Locate the cell with the specified text and output its [x, y] center coordinate. 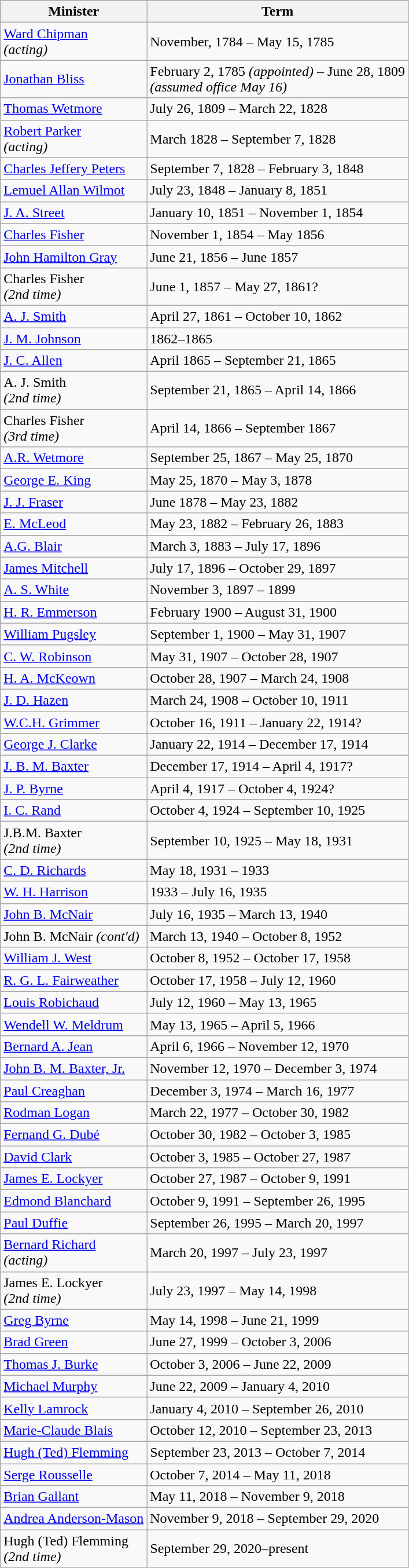
Bernard Richard (acting) [74, 1253]
April 14, 1866 – September 1867 [278, 428]
Louis Robichaud [74, 1002]
J.B.M. Baxter (2nd time) [74, 841]
May 31, 1907 – October 28, 1907 [278, 656]
J. B. M. Baxter [74, 767]
April 1865 – September 21, 1865 [278, 361]
George E. King [74, 480]
January 4, 2010 – September 26, 2010 [278, 1408]
J. M. Johnson [74, 339]
Serge Rousselle [74, 1475]
November 3, 1897 – 1899 [278, 590]
Ward Chipman (acting) [74, 42]
David Clark [74, 1157]
July 16, 1935 – March 13, 1940 [278, 914]
June 1, 1857 – May 27, 1861? [278, 286]
Kelly Lamrock [74, 1408]
October 8, 1952 – October 17, 1958 [278, 958]
March 3, 1883 – July 17, 1896 [278, 546]
Wendell W. Meldrum [74, 1024]
Charles Fisher [74, 235]
March 1828 – September 7, 1828 [278, 139]
May 23, 1882 – February 26, 1883 [278, 524]
May 25, 1870 – May 3, 1878 [278, 480]
I. C. Rand [74, 811]
J. A. Street [74, 213]
February 2, 1785 (appointed) – June 28, 1809(assumed office May 16) [278, 79]
December 17, 1914 – April 4, 1917? [278, 767]
January 10, 1851 – November 1, 1854 [278, 213]
1862–1865 [278, 339]
July 26, 1809 – March 22, 1828 [278, 109]
Fernand G. Dubé [74, 1135]
H. A. McKeown [74, 678]
November 9, 2018 – September 29, 2020 [278, 1519]
John B. M. Baxter, Jr. [74, 1068]
September 1, 1900 – May 31, 1907 [278, 634]
September 29, 2020–present [278, 1548]
Jonathan Bliss [74, 79]
A.R. Wetmore [74, 458]
July 12, 1960 – May 13, 1965 [278, 1002]
Thomas Wetmore [74, 109]
A. S. White [74, 590]
March 20, 1997 – July 23, 1997 [278, 1253]
A. J. Smith (2nd time) [74, 390]
March 22, 1977 – October 30, 1982 [278, 1113]
Paul Duffie [74, 1223]
May 18, 1931 – 1933 [278, 870]
Michael Murphy [74, 1386]
A. J. Smith [74, 316]
E. McLeod [74, 524]
June 21, 1856 – June 1857 [278, 257]
James E. Lockyer [74, 1179]
September 7, 1828 – February 3, 1848 [278, 168]
A.G. Blair [74, 546]
November 1, 1854 – May 1856 [278, 235]
J. J. Fraser [74, 502]
Charles Fisher (3rd time) [74, 428]
William Pugsley [74, 634]
Paul Creaghan [74, 1090]
William J. West [74, 958]
September 21, 1865 – April 14, 1866 [278, 390]
John B. McNair [74, 914]
Edmond Blanchard [74, 1201]
February 1900 – August 31, 1900 [278, 612]
J. P. Byrne [74, 789]
October 3, 2006 – June 22, 2009 [278, 1364]
Brian Gallant [74, 1497]
January 22, 1914 – December 17, 1914 [278, 745]
June 1878 – May 23, 1882 [278, 502]
Term [278, 12]
October 12, 2010 – September 23, 2013 [278, 1430]
October 17, 1958 – July 12, 1960 [278, 980]
Bernard A. Jean [74, 1046]
1933 – July 16, 1935 [278, 892]
April 6, 1966 – November 12, 1970 [278, 1046]
John B. McNair (cont'd) [74, 936]
September 25, 1867 – May 25, 1870 [278, 458]
November 12, 1970 – December 3, 1974 [278, 1068]
May 11, 2018 – November 9, 2018 [278, 1497]
September 10, 1925 – May 18, 1931 [278, 841]
C. W. Robinson [74, 656]
December 3, 1974 – March 16, 1977 [278, 1090]
John Hamilton Gray [74, 257]
Charles Fisher (2nd time) [74, 286]
October 4, 1924 – September 10, 1925 [278, 811]
J. D. Hazen [74, 700]
W. H. Harrison [74, 892]
R. G. L. Fairweather [74, 980]
June 27, 1999 – October 3, 2006 [278, 1342]
W.C.H. Grimmer [74, 722]
March 13, 1940 – October 8, 1952 [278, 936]
September 26, 1995 – March 20, 1997 [278, 1223]
Charles Jeffery Peters [74, 168]
April 27, 1861 – October 10, 1862 [278, 316]
Greg Byrne [74, 1320]
May 13, 1965 – April 5, 1966 [278, 1024]
C. D. Richards [74, 870]
Thomas J. Burke [74, 1364]
October 28, 1907 – March 24, 1908 [278, 678]
April 4, 1917 – October 4, 1924? [278, 789]
Andrea Anderson-Mason [74, 1519]
October 16, 1911 – January 22, 1914? [278, 722]
Hugh (Ted) Flemming [74, 1452]
March 24, 1908 – October 10, 1911 [278, 700]
George J. Clarke [74, 745]
October 30, 1982 – October 3, 1985 [278, 1135]
October 9, 1991 – September 26, 1995 [278, 1201]
Rodman Logan [74, 1113]
James E. Lockyer (2nd time) [74, 1290]
Marie-Claude Blais [74, 1430]
Brad Green [74, 1342]
July 17, 1896 – October 29, 1897 [278, 568]
July 23, 1848 – January 8, 1851 [278, 190]
Minister [74, 12]
September 23, 2013 – October 7, 2014 [278, 1452]
May 14, 1998 – June 21, 1999 [278, 1320]
H. R. Emmerson [74, 612]
James Mitchell [74, 568]
November, 1784 – May 15, 1785 [278, 42]
J. C. Allen [74, 361]
October 3, 1985 – October 27, 1987 [278, 1157]
October 7, 2014 – May 11, 2018 [278, 1475]
Hugh (Ted) Flemming (2nd time) [74, 1548]
October 27, 1987 – October 9, 1991 [278, 1179]
June 22, 2009 – January 4, 2010 [278, 1386]
July 23, 1997 – May 14, 1998 [278, 1290]
Robert Parker (acting) [74, 139]
Lemuel Allan Wilmot [74, 190]
